Return [X, Y] of the center of cell containing provided text 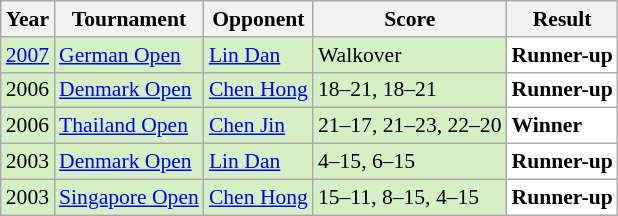
Chen Jin [258, 126]
Singapore Open [129, 197]
Thailand Open [129, 126]
Opponent [258, 19]
Walkover [410, 55]
2007 [28, 55]
15–11, 8–15, 4–15 [410, 197]
18–21, 18–21 [410, 90]
21–17, 21–23, 22–20 [410, 126]
Winner [562, 126]
German Open [129, 55]
Tournament [129, 19]
Result [562, 19]
Year [28, 19]
Score [410, 19]
4–15, 6–15 [410, 162]
